Find where the given text appears and provide that cell's center as (X, Y) coordinate. 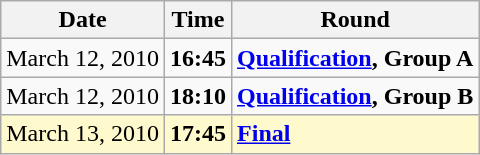
March 13, 2010 (83, 134)
16:45 (198, 58)
Time (198, 20)
Round (356, 20)
Date (83, 20)
Qualification, Group A (356, 58)
Final (356, 134)
17:45 (198, 134)
18:10 (198, 96)
Qualification, Group B (356, 96)
